Find where the given text appears and provide that cell's center as [X, Y] coordinate. 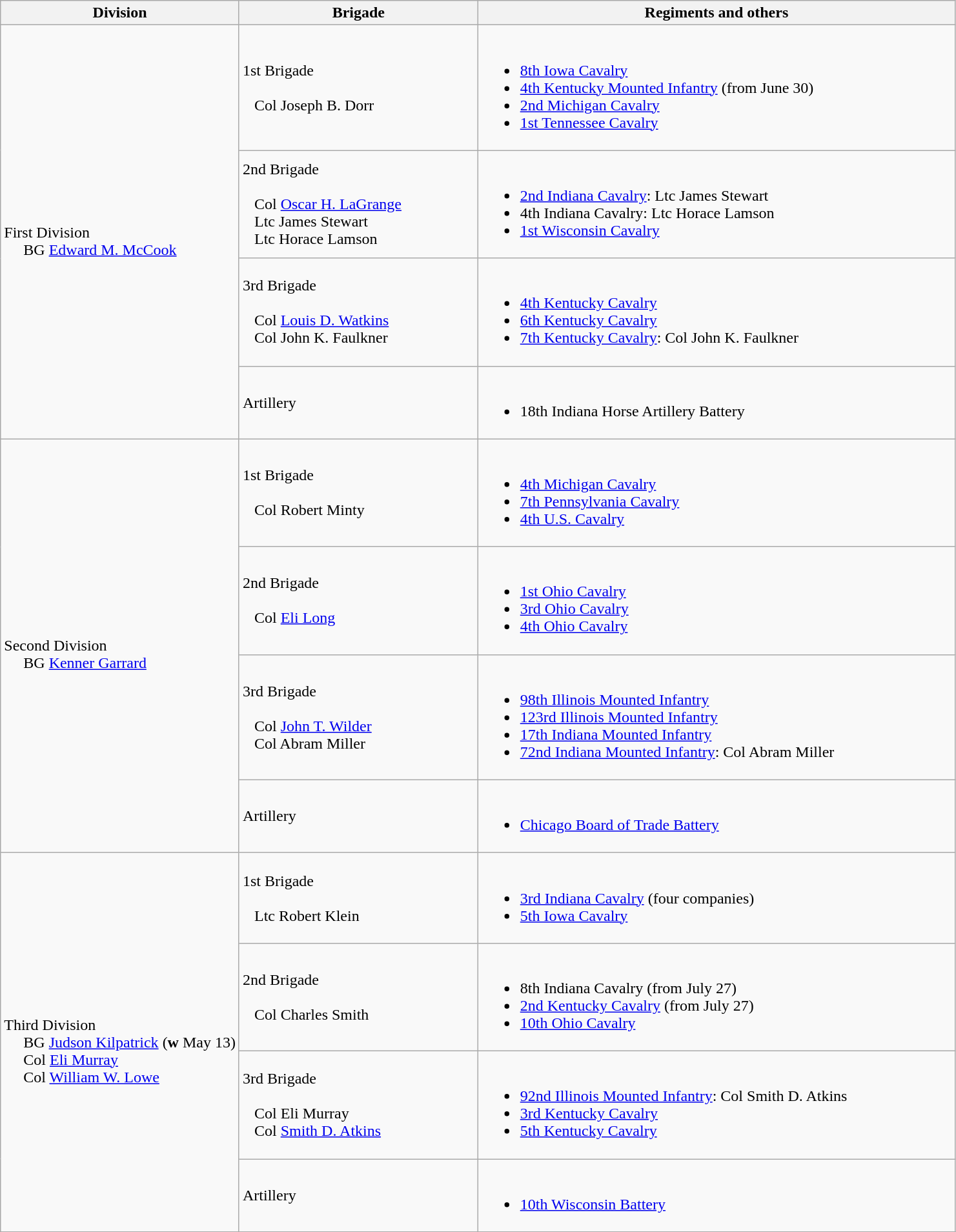
Regiments and others [717, 13]
2nd Brigade Col Charles Smith [358, 996]
Third Division BG Judson Kilpatrick (w May 13) Col Eli Murray Col William W. Lowe [120, 1042]
92nd Illinois Mounted Infantry: Col Smith D. Atkins3rd Kentucky Cavalry5th Kentucky Cavalry [717, 1105]
98th Illinois Mounted Infantry123rd Illinois Mounted Infantry17th Indiana Mounted Infantry72nd Indiana Mounted Infantry: Col Abram Miller [717, 717]
2nd Brigade Col Oscar H. LaGrange Ltc James Stewart Ltc Horace Lamson [358, 204]
Brigade [358, 13]
Second Division BG Kenner Garrard [120, 645]
8th Indiana Cavalry (from July 27)2nd Kentucky Cavalry (from July 27)10th Ohio Cavalry [717, 996]
1st Brigade Ltc Robert Klein [358, 898]
1st Brigade Col Joseph B. Dorr [358, 88]
1st Ohio Cavalry3rd Ohio Cavalry4th Ohio Cavalry [717, 600]
Chicago Board of Trade Battery [717, 816]
3rd Brigade Col John T. Wilder Col Abram Miller [358, 717]
18th Indiana Horse Artillery Battery [717, 403]
8th Iowa Cavalry4th Kentucky Mounted Infantry (from June 30)2nd Michigan Cavalry1st Tennessee Cavalry [717, 88]
2nd Brigade Col Eli Long [358, 600]
3rd Indiana Cavalry (four companies)5th Iowa Cavalry [717, 898]
2nd Indiana Cavalry: Ltc James Stewart4th Indiana Cavalry: Ltc Horace Lamson1st Wisconsin Cavalry [717, 204]
3rd Brigade Col Eli Murray Col Smith D. Atkins [358, 1105]
3rd Brigade Col Louis D. Watkins Col John K. Faulkner [358, 312]
4th Kentucky Cavalry6th Kentucky Cavalry7th Kentucky Cavalry: Col John K. Faulkner [717, 312]
Division [120, 13]
1st Brigade Col Robert Minty [358, 493]
First Division BG Edward M. McCook [120, 232]
4th Michigan Cavalry7th Pennsylvania Cavalry4th U.S. Cavalry [717, 493]
10th Wisconsin Battery [717, 1195]
